Determine the [X, Y] coordinate at the center of the cell enclosing the given text.  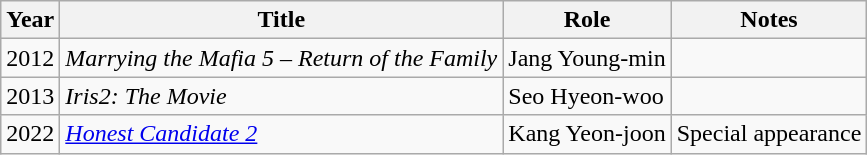
Honest Candidate 2 [282, 134]
Jang Young-min [587, 58]
Seo Hyeon-woo [587, 96]
Iris2: The Movie [282, 96]
Marrying the Mafia 5 – Return of the Family [282, 58]
2022 [30, 134]
Role [587, 20]
2012 [30, 58]
2013 [30, 96]
Title [282, 20]
Kang Yeon-joon [587, 134]
Year [30, 20]
Special appearance [769, 134]
Notes [769, 20]
